Pinpoint the cell where the given text exists, returning its (X, Y) midpoint coordinate. 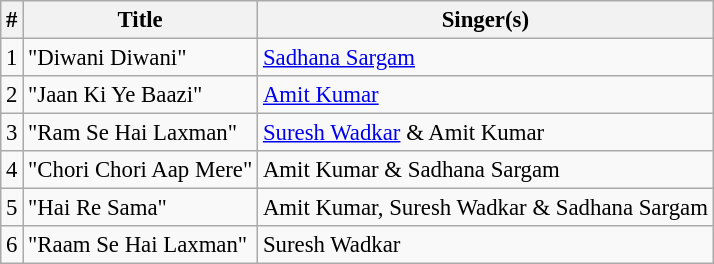
"Chori Chori Aap Mere" (140, 170)
"Jaan Ki Ye Baazi" (140, 95)
Suresh Wadkar (486, 245)
6 (12, 245)
"Hai Re Sama" (140, 208)
Singer(s) (486, 20)
# (12, 20)
5 (12, 208)
Suresh Wadkar & Amit Kumar (486, 133)
3 (12, 133)
2 (12, 95)
"Ram Se Hai Laxman" (140, 133)
Amit Kumar, Suresh Wadkar & Sadhana Sargam (486, 208)
"Raam Se Hai Laxman" (140, 245)
Amit Kumar & Sadhana Sargam (486, 170)
Title (140, 20)
4 (12, 170)
"Diwani Diwani" (140, 58)
1 (12, 58)
Amit Kumar (486, 95)
Sadhana Sargam (486, 58)
